Identify which cell holds the provided text, then report its (X, Y) central coordinate. 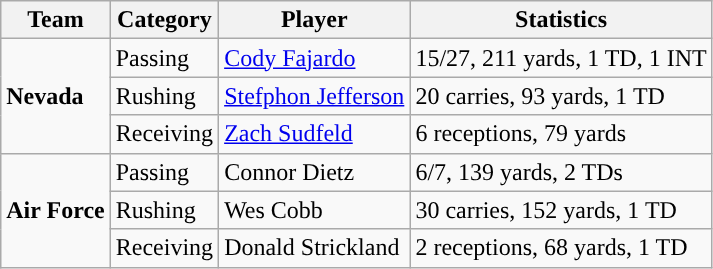
Wes Cobb (314, 210)
Statistics (561, 20)
Zach Sudfeld (314, 134)
Team (56, 20)
Cody Fajardo (314, 58)
15/27, 211 yards, 1 TD, 1 INT (561, 58)
Air Force (56, 210)
Stefphon Jefferson (314, 96)
Donald Strickland (314, 248)
Connor Dietz (314, 172)
30 carries, 152 yards, 1 TD (561, 210)
2 receptions, 68 yards, 1 TD (561, 248)
Nevada (56, 96)
6/7, 139 yards, 2 TDs (561, 172)
20 carries, 93 yards, 1 TD (561, 96)
Player (314, 20)
Category (164, 20)
6 receptions, 79 yards (561, 134)
